From the cell containing the given text, extract its center point as (x, y) coordinate. 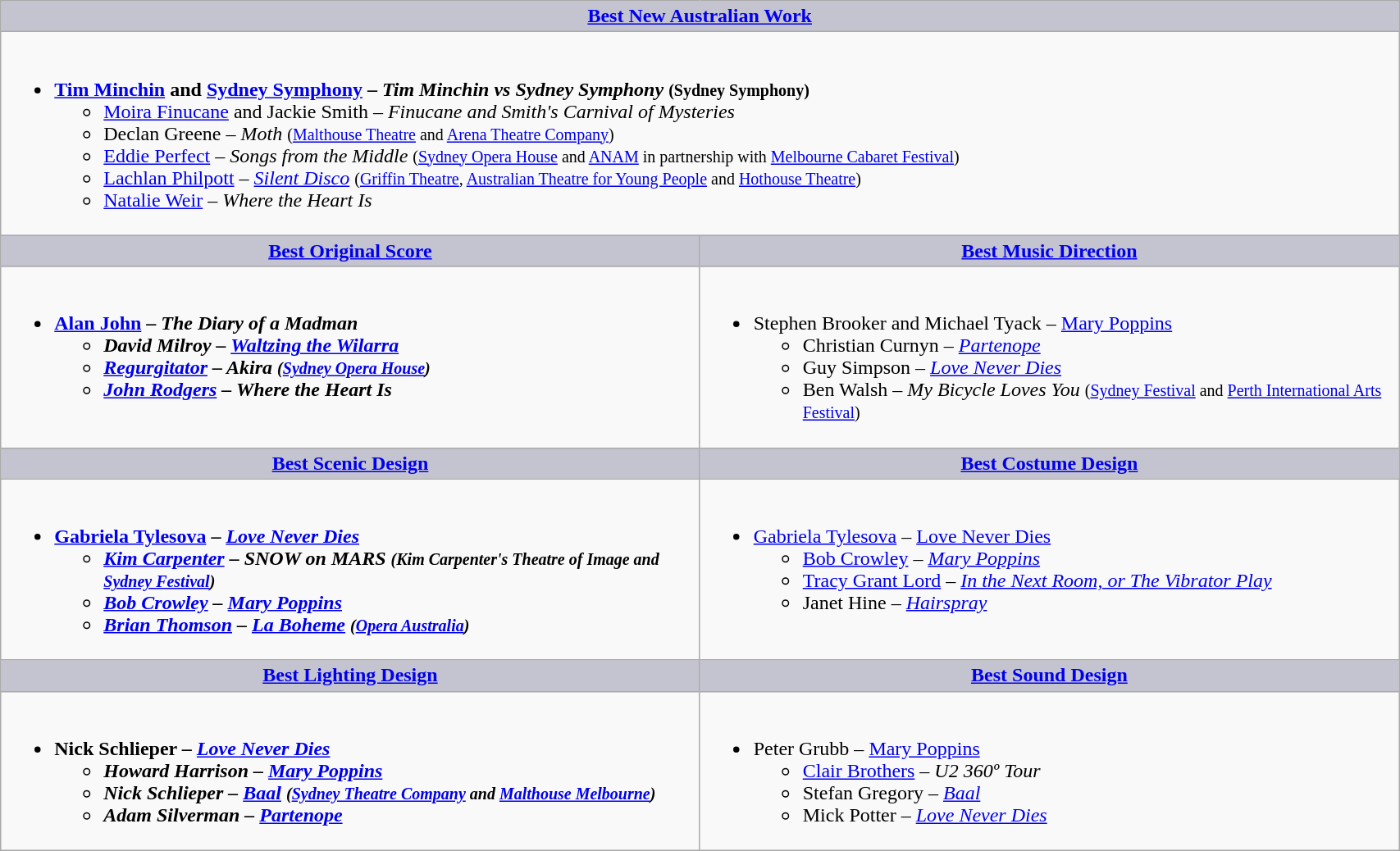
Best Original Score (350, 251)
Peter Grubb – Mary PoppinsClair Brothers – U2 360º TourStefan Gregory – BaalMick Potter – Love Never Dies (1049, 771)
Best Lighting Design (350, 676)
Alan John – The Diary of a MadmanDavid Milroy – Waltzing the WilarraRegurgitator – Akira (Sydney Opera House)John Rodgers – Where the Heart Is (350, 357)
Best Costume Design (1049, 463)
Best Sound Design (1049, 676)
Gabriela Tylesova – Love Never DiesBob Crowley – Mary PoppinsTracy Grant Lord – In the Next Room, or The Vibrator PlayJanet Hine – Hairspray (1049, 569)
Best Scenic Design (350, 463)
Best New Australian Work (700, 16)
Best Music Direction (1049, 251)
